Capture the cell that displays the provided text and extract its [X, Y] central coordinate. 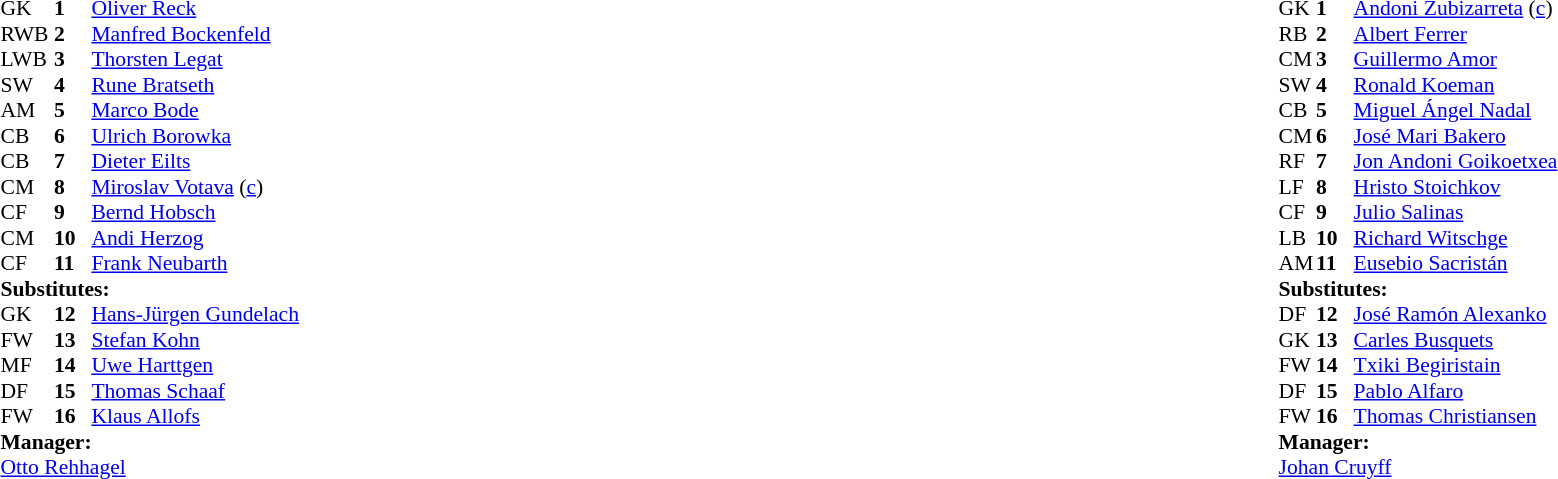
Hans-Jürgen Gundelach [195, 315]
Ronald Koeman [1456, 85]
Stefan Kohn [195, 340]
Carles Busquets [1456, 340]
LWB [26, 59]
José Ramón Alexanko [1456, 315]
Klaus Allofs [195, 417]
Txiki Begiristain [1456, 365]
Thomas Christiansen [1456, 417]
RB [1298, 34]
RF [1298, 161]
Julio Salinas [1456, 213]
Bernd Hobsch [195, 213]
Manfred Bockenfeld [195, 34]
Pablo Alfaro [1456, 391]
Frank Neubarth [195, 263]
Thorsten Legat [195, 59]
Albert Ferrer [1456, 34]
Richard Witschge [1456, 238]
Thomas Schaaf [195, 391]
Guillermo Amor [1456, 59]
Rune Bratseth [195, 85]
Ulrich Borowka [195, 136]
Andi Herzog [195, 238]
LF [1298, 187]
José Mari Bakero [1456, 136]
Jon Andoni Goikoetxea [1456, 161]
Miroslav Votava (c) [195, 187]
Hristo Stoichkov [1456, 187]
MF [26, 365]
Miguel Ángel Nadal [1456, 111]
LB [1298, 238]
Marco Bode [195, 111]
Eusebio Sacristán [1456, 263]
RWB [26, 34]
Uwe Harttgen [195, 365]
Dieter Eilts [195, 161]
